Scan for the cell matching the given text and deliver its (X, Y) coordinate at center. 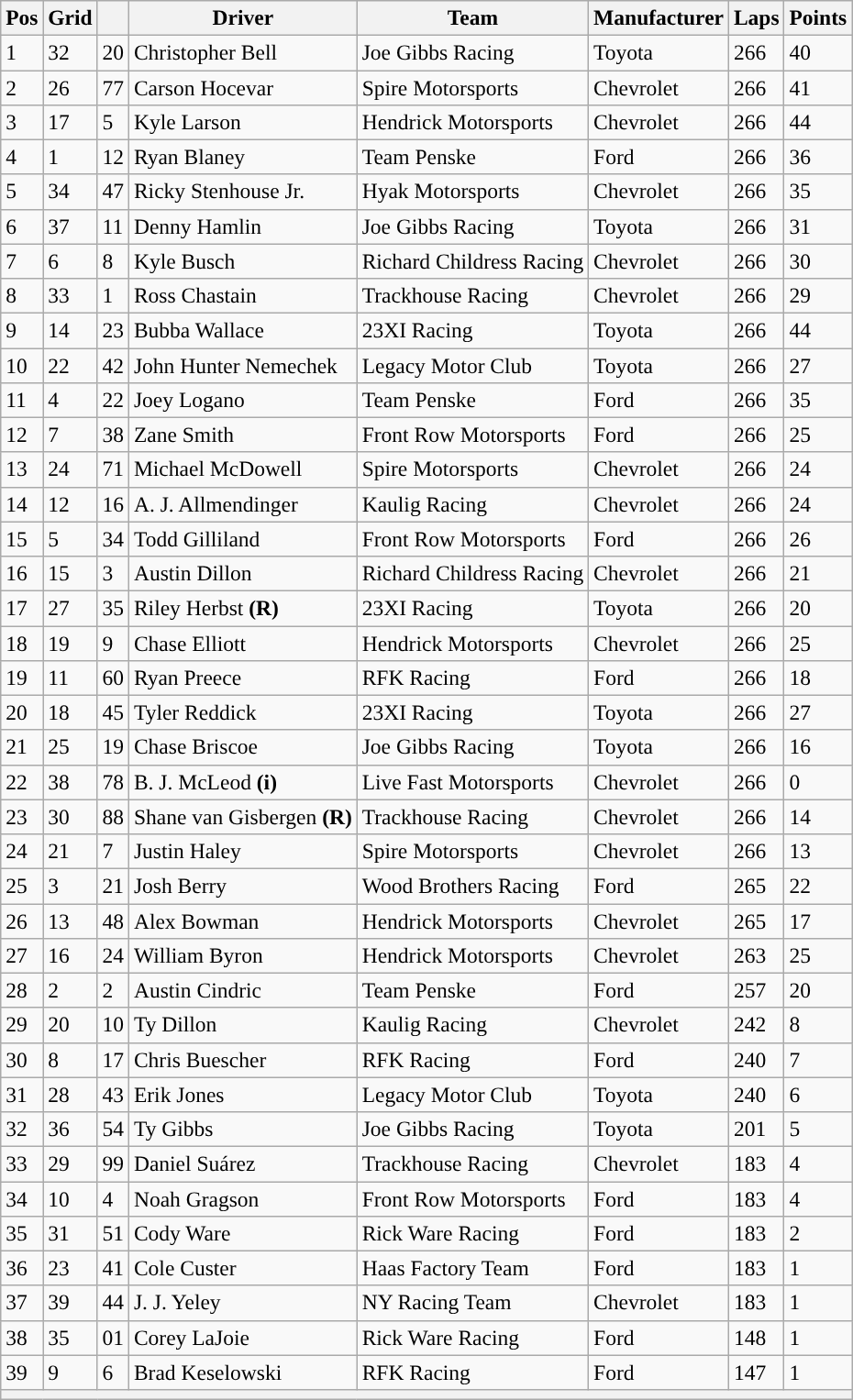
J. J. Yeley (242, 1303)
201 (756, 1129)
147 (756, 1372)
Cole Custer (242, 1268)
71 (113, 469)
40 (818, 52)
42 (113, 365)
Daniel Suárez (242, 1163)
Ryan Blaney (242, 157)
Points (818, 17)
48 (113, 920)
Shane van Gisbergen (R) (242, 817)
Grid (70, 17)
Team (472, 17)
242 (756, 1025)
Noah Gragson (242, 1198)
Justin Haley (242, 851)
Haas Factory Team (472, 1268)
Ricky Stenhouse Jr. (242, 192)
Brad Keselowski (242, 1372)
Denny Hamlin (242, 226)
Todd Gilliland (242, 539)
45 (113, 712)
Chris Buescher (242, 1060)
Ross Chastain (242, 295)
Michael McDowell (242, 469)
NY Racing Team (472, 1303)
A. J. Allmendinger (242, 504)
148 (756, 1338)
Riley Herbst (R) (242, 608)
78 (113, 782)
Manufacturer (659, 17)
Austin Cindric (242, 990)
Austin Dillon (242, 573)
01 (113, 1338)
Josh Berry (242, 886)
Corey LaJoie (242, 1338)
Cody Ware (242, 1233)
Kyle Larson (242, 122)
Chase Briscoe (242, 747)
43 (113, 1095)
Pos (22, 17)
Bubba Wallace (242, 330)
Laps (756, 17)
Ty Gibbs (242, 1129)
Joey Logano (242, 400)
Zane Smith (242, 435)
Hyak Motorsports (472, 192)
Wood Brothers Racing (472, 886)
263 (756, 955)
Chase Elliott (242, 643)
99 (113, 1163)
Tyler Reddick (242, 712)
Alex Bowman (242, 920)
60 (113, 678)
Erik Jones (242, 1095)
257 (756, 990)
Kyle Busch (242, 261)
88 (113, 817)
77 (113, 87)
B. J. McLeod (i) (242, 782)
54 (113, 1129)
Driver (242, 17)
0 (818, 782)
John Hunter Nemechek (242, 365)
Ryan Preece (242, 678)
Live Fast Motorsports (472, 782)
47 (113, 192)
Ty Dillon (242, 1025)
Christopher Bell (242, 52)
William Byron (242, 955)
Carson Hocevar (242, 87)
51 (113, 1233)
